Return [x, y] of the center of cell containing provided text 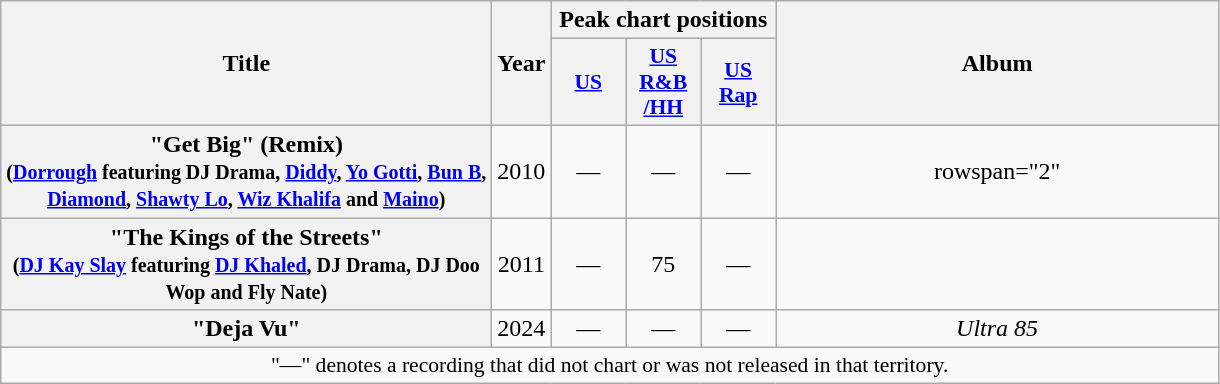
2010 [522, 171]
75 [664, 264]
"Get Big" (Remix)(Dorrough featuring DJ Drama, Diddy, Yo Gotti, Bun B, Diamond, Shawty Lo, Wiz Khalifa and Maino) [246, 171]
USR&B/HH [664, 82]
"The Kings of the Streets"(DJ Kay Slay featuring DJ Khaled, DJ Drama, DJ Doo Wop and Fly Nate) [246, 264]
Title [246, 64]
2011 [522, 264]
"Deja Vu" [246, 329]
Album [998, 64]
US [588, 82]
Peak chart positions [664, 20]
Year [522, 64]
USRap [738, 82]
"—" denotes a recording that did not chart or was not released in that territory. [610, 366]
Ultra 85 [998, 329]
rowspan="2" [998, 171]
2024 [522, 329]
